Capture the cell that displays the provided text and extract its [x, y] central coordinate. 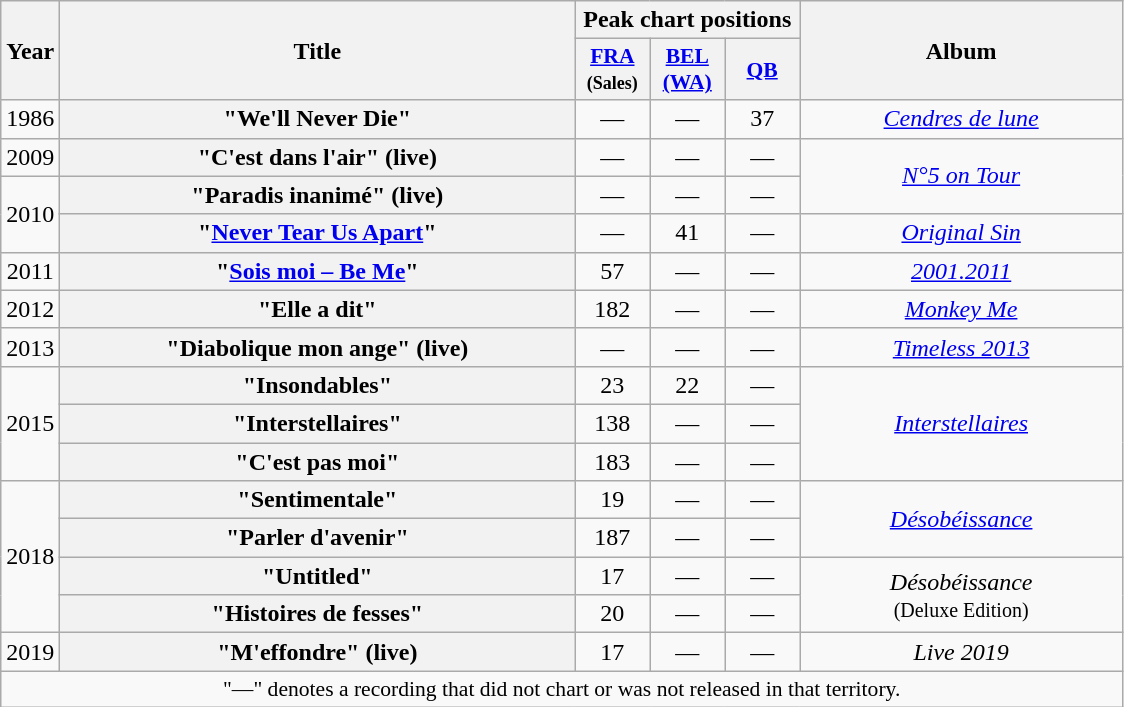
"Never Tear Us Apart" [318, 233]
Monkey Me [962, 309]
138 [612, 423]
"Sois moi – Be Me" [318, 271]
2015 [30, 423]
"C'est pas moi" [318, 461]
19 [612, 500]
2019 [30, 652]
"We'll Never Die" [318, 119]
FRA(Sales) [612, 70]
"Parler d'avenir" [318, 538]
2012 [30, 309]
"Interstellaires" [318, 423]
Year [30, 50]
"—" denotes a recording that did not chart or was not released in that territory. [562, 689]
20 [612, 614]
Cendres de lune [962, 119]
N°5 on Tour [962, 176]
"C'est dans l'air" (live) [318, 157]
QB [762, 70]
Title [318, 50]
Timeless 2013 [962, 347]
2001.2011 [962, 271]
"Histoires de fesses" [318, 614]
2011 [30, 271]
41 [688, 233]
183 [612, 461]
Album [962, 50]
"M'effondre" (live) [318, 652]
Peak chart positions [688, 20]
22 [688, 385]
Désobéissance [962, 519]
"Insondables" [318, 385]
2018 [30, 557]
Désobéissance (Deluxe Edition) [962, 595]
"Elle a dit" [318, 309]
57 [612, 271]
23 [612, 385]
182 [612, 309]
Interstellaires [962, 423]
187 [612, 538]
"Untitled" [318, 576]
"Sentimentale" [318, 500]
"Diabolique mon ange" (live) [318, 347]
37 [762, 119]
"Paradis inanimé" (live) [318, 195]
2009 [30, 157]
BEL (WA) [688, 70]
Live 2019 [962, 652]
1986 [30, 119]
Original Sin [962, 233]
2013 [30, 347]
2010 [30, 214]
